Scan for the cell matching the given text and deliver its [x, y] coordinate at center. 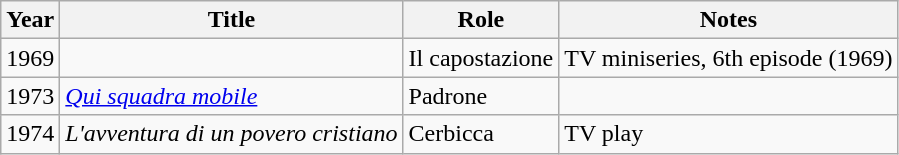
1973 [30, 96]
1974 [30, 134]
Role [481, 20]
Title [232, 20]
L'avventura di un povero cristiano [232, 134]
TV miniseries, 6th episode (1969) [728, 58]
1969 [30, 58]
Il capostazione [481, 58]
Year [30, 20]
TV play [728, 134]
Qui squadra mobile [232, 96]
Padrone [481, 96]
Cerbicca [481, 134]
Notes [728, 20]
